Return (X, Y) of the center of cell containing provided text 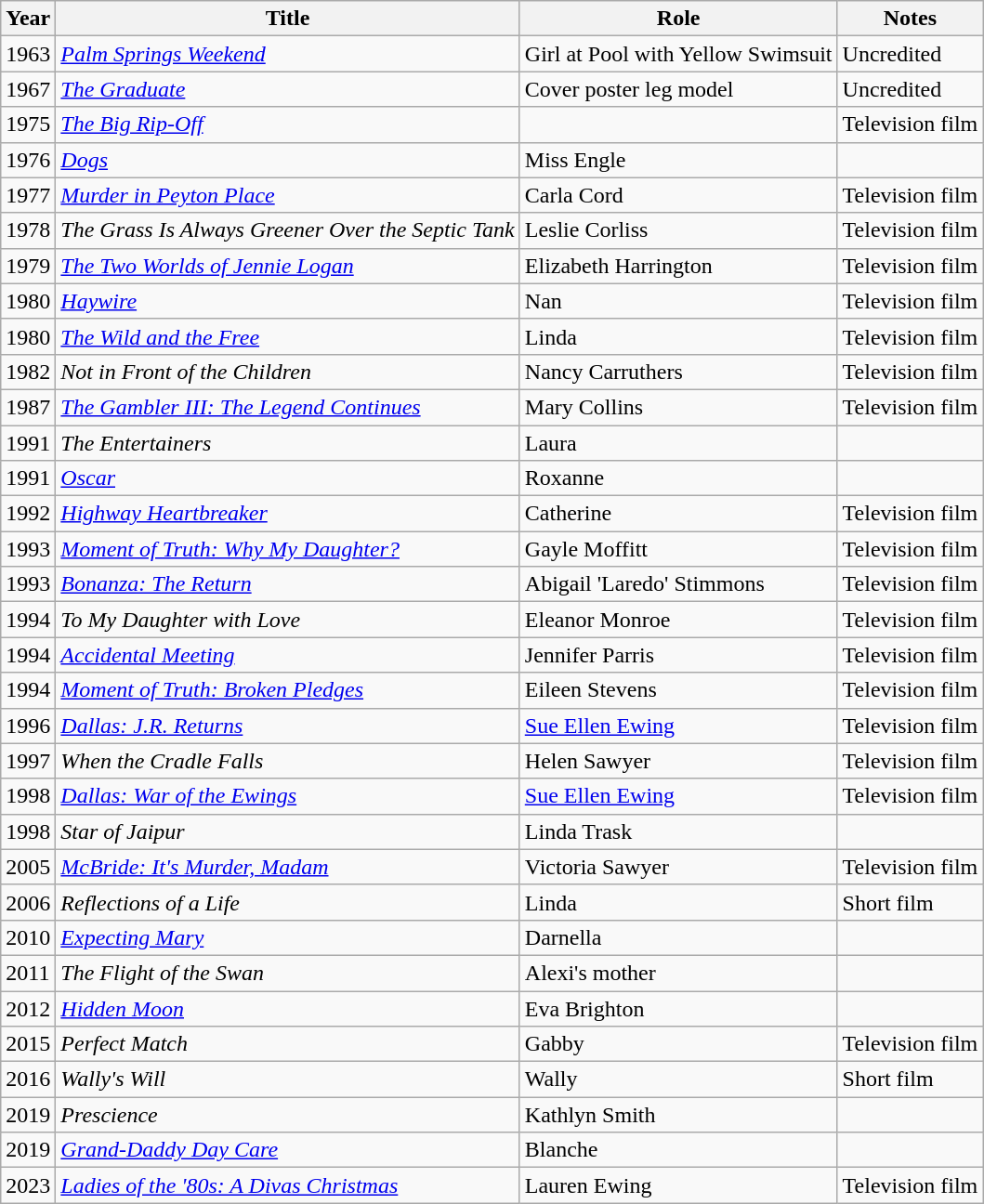
2005 (28, 867)
Alexi's mother (678, 973)
2010 (28, 937)
Jennifer Parris (678, 655)
1975 (28, 124)
The Wild and the Free (288, 336)
Bonanza: The Return (288, 584)
Dallas: J.R. Returns (288, 726)
Cover poster leg model (678, 89)
1978 (28, 230)
The Entertainers (288, 443)
The Flight of the Swan (288, 973)
2012 (28, 1008)
Victoria Sawyer (678, 867)
The Two Worlds of Jennie Logan (288, 266)
Expecting Mary (288, 937)
1997 (28, 761)
Moment of Truth: Why My Daughter? (288, 549)
Dallas: War of the Ewings (288, 796)
Palm Springs Weekend (288, 54)
The Gambler III: The Legend Continues (288, 407)
Gabby (678, 1044)
1992 (28, 514)
Year (28, 19)
Star of Jaipur (288, 831)
1977 (28, 195)
Helen Sawyer (678, 761)
Miss Engle (678, 160)
2023 (28, 1185)
1996 (28, 726)
Carla Cord (678, 195)
1982 (28, 372)
Haywire (288, 301)
Abigail 'Laredo' Stimmons (678, 584)
Prescience (288, 1115)
Nancy Carruthers (678, 372)
1967 (28, 89)
The Big Rip-Off (288, 124)
Oscar (288, 478)
The Grass Is Always Greener Over the Septic Tank (288, 230)
Roxanne (678, 478)
Perfect Match (288, 1044)
Leslie Corliss (678, 230)
Blanche (678, 1150)
Grand-Daddy Day Care (288, 1150)
Elizabeth Harrington (678, 266)
Ladies of the '80s: A Divas Christmas (288, 1185)
1976 (28, 160)
Laura (678, 443)
Gayle Moffitt (678, 549)
Reflections of a Life (288, 902)
Eleanor Monroe (678, 620)
Eileen Stevens (678, 690)
Role (678, 19)
Title (288, 19)
Wally's Will (288, 1080)
Girl at Pool with Yellow Swimsuit (678, 54)
Murder in Peyton Place (288, 195)
Eva Brighton (678, 1008)
Mary Collins (678, 407)
2015 (28, 1044)
2011 (28, 973)
Hidden Moon (288, 1008)
Moment of Truth: Broken Pledges (288, 690)
Highway Heartbreaker (288, 514)
Darnella (678, 937)
Wally (678, 1080)
1987 (28, 407)
Linda Trask (678, 831)
2006 (28, 902)
1979 (28, 266)
Notes (911, 19)
Accidental Meeting (288, 655)
Lauren Ewing (678, 1185)
Dogs (288, 160)
When the Cradle Falls (288, 761)
The Graduate (288, 89)
McBride: It's Murder, Madam (288, 867)
2016 (28, 1080)
Nan (678, 301)
To My Daughter with Love (288, 620)
1963 (28, 54)
Catherine (678, 514)
Not in Front of the Children (288, 372)
Kathlyn Smith (678, 1115)
